Locate the cell with the specified text and output its [x, y] center coordinate. 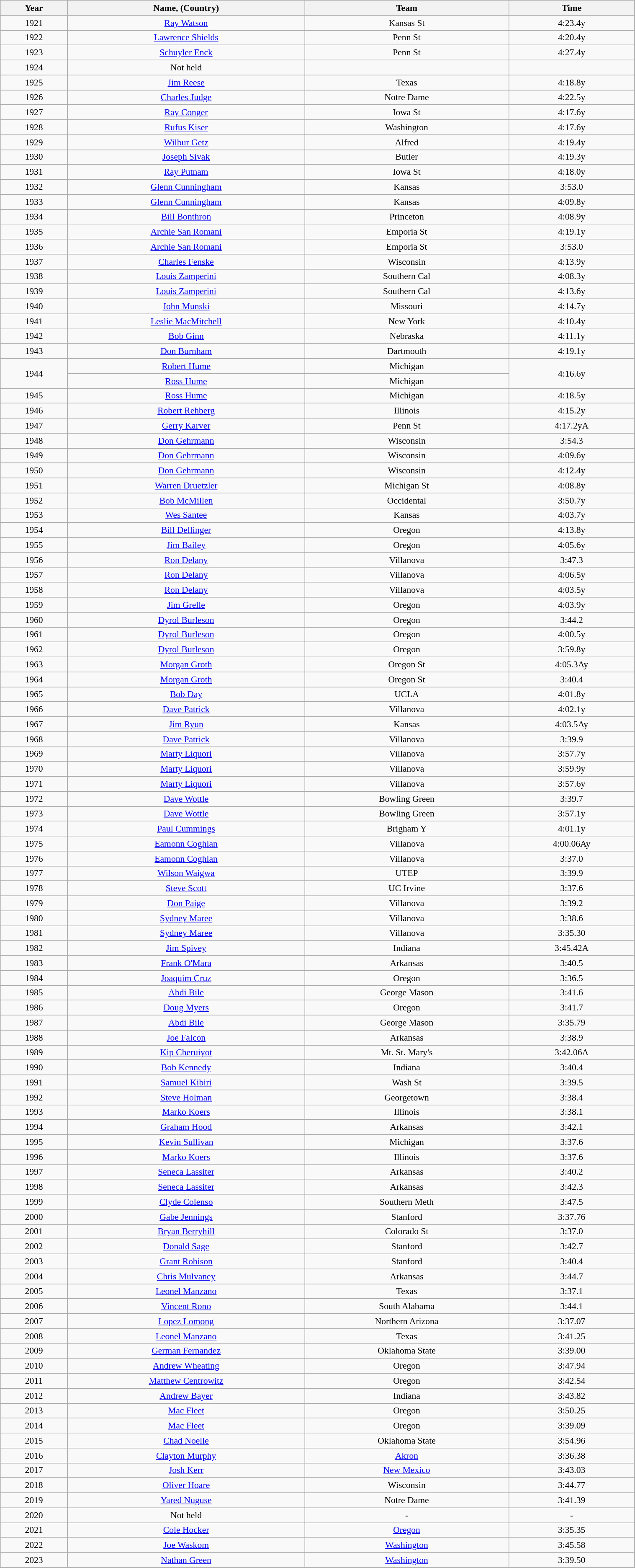
Ray Watson [186, 23]
1993 [34, 1112]
2020 [34, 1515]
Paul Cummings [186, 829]
Don Paige [186, 904]
Alfred [407, 142]
3:59.8y [572, 650]
4:18.5y [572, 396]
Bob Day [186, 695]
1979 [34, 904]
3:47.5 [572, 1202]
4:10.4y [572, 321]
3:42.1 [572, 1127]
South Alabama [407, 1307]
Rufus Kiser [186, 127]
3:39.7 [572, 799]
Time [572, 8]
1942 [34, 336]
Nebraska [407, 336]
Jim Grelle [186, 605]
Josh Kerr [186, 1470]
4:14.7y [572, 307]
Vincent Rono [186, 1307]
Kevin Sullivan [186, 1142]
1968 [34, 739]
4:09.8y [572, 202]
Kansas St [407, 23]
Michigan St [407, 486]
UTEP [407, 873]
2003 [34, 1262]
1964 [34, 679]
Joe Waskom [186, 1545]
1976 [34, 859]
1924 [34, 68]
Samuel Kibiri [186, 1082]
Clyde Colenso [186, 1202]
1970 [34, 769]
2023 [34, 1560]
3:42.06A [572, 1053]
Brigham Y [407, 829]
1988 [34, 1038]
4:05.6y [572, 545]
1929 [34, 142]
Lopez Lomong [186, 1321]
Graham Hood [186, 1127]
4:00.06Ay [572, 844]
1994 [34, 1127]
3:45.42A [572, 948]
Chad Noelle [186, 1441]
1957 [34, 575]
Mt. St. Mary's [407, 1053]
1972 [34, 799]
2000 [34, 1217]
Andrew Bayer [186, 1396]
Team [407, 8]
3:40.5 [572, 963]
4:08.9y [572, 217]
Clayton Murphy [186, 1456]
1952 [34, 501]
3:36.5 [572, 978]
2004 [34, 1276]
3:44.1 [572, 1307]
Chris Mulvaney [186, 1276]
3:38.9 [572, 1038]
3:54.3 [572, 441]
Princeton [407, 217]
Kip Cheruiyot [186, 1053]
1948 [34, 441]
Year [34, 8]
2022 [34, 1545]
Butler [407, 157]
Southern Meth [407, 1202]
4:02.1y [572, 710]
3:35.30 [572, 933]
2012 [34, 1396]
1962 [34, 650]
4:08.8y [572, 486]
3:57.6y [572, 784]
New Mexico [407, 1470]
1921 [34, 23]
Occidental [407, 501]
3:43.03 [572, 1470]
1995 [34, 1142]
New York [407, 321]
3:47.94 [572, 1366]
4:01.8y [572, 695]
3:45.58 [572, 1545]
1982 [34, 948]
Jim Reese [186, 83]
3:42.3 [572, 1187]
2016 [34, 1456]
1958 [34, 590]
4:13.6y [572, 292]
Jim Bailey [186, 545]
1925 [34, 83]
2013 [34, 1411]
Bill Bonthron [186, 217]
3:37.07 [572, 1321]
4:20.4y [572, 38]
Schuyler Enck [186, 53]
1971 [34, 784]
2018 [34, 1485]
3:44.77 [572, 1485]
2019 [34, 1501]
2014 [34, 1426]
Dartmouth [407, 351]
1937 [34, 262]
Missouri [407, 307]
4:19.4y [572, 142]
1961 [34, 635]
1991 [34, 1082]
Name, (Country) [186, 8]
1986 [34, 1008]
4:01.1y [572, 829]
1928 [34, 127]
Robert Hume [186, 366]
4:11.1y [572, 336]
2008 [34, 1336]
Andrew Wheating [186, 1366]
4:03.5y [572, 590]
2006 [34, 1307]
1963 [34, 665]
1923 [34, 53]
4:16.6y [572, 374]
1992 [34, 1098]
1953 [34, 515]
Bill Dellinger [186, 530]
1998 [34, 1187]
3:39.5 [572, 1082]
1926 [34, 98]
Cole Hocker [186, 1530]
1955 [34, 545]
1939 [34, 292]
3:44.7 [572, 1276]
Grant Robison [186, 1262]
Frank O'Mara [186, 963]
2001 [34, 1232]
Donald Sage [186, 1247]
Gabe Jennings [186, 1217]
German Fernandez [186, 1351]
4:19.3y [572, 157]
1949 [34, 456]
1946 [34, 411]
1984 [34, 978]
3:40.2 [572, 1172]
1990 [34, 1068]
2021 [34, 1530]
Nathan Green [186, 1560]
4:03.5Ay [572, 724]
2009 [34, 1351]
3:35.79 [572, 1023]
UC Irvine [407, 889]
4:00.5y [572, 635]
1987 [34, 1023]
3:39.00 [572, 1351]
3:39.2 [572, 904]
Charles Judge [186, 98]
3:37.76 [572, 1217]
4:22.5y [572, 98]
1944 [34, 374]
3:42.7 [572, 1247]
Joe Falcon [186, 1038]
1989 [34, 1053]
Oliver Hoare [186, 1485]
3:38.4 [572, 1098]
Georgetown [407, 1098]
Charles Fenske [186, 262]
Akron [407, 1456]
UCLA [407, 695]
1996 [34, 1157]
Don Burnham [186, 351]
4:09.6y [572, 456]
Lawrence Shields [186, 38]
1922 [34, 38]
3:41.25 [572, 1336]
3:50.7y [572, 501]
1927 [34, 113]
3:59.9y [572, 769]
1999 [34, 1202]
1935 [34, 232]
Ray Conger [186, 113]
1932 [34, 187]
2010 [34, 1366]
1985 [34, 993]
Ray Putnam [186, 172]
3:43.82 [572, 1396]
3:37.1 [572, 1292]
3:39.09 [572, 1426]
4:06.5y [572, 575]
Warren Druetzler [186, 486]
Northern Arizona [407, 1321]
3:38.6 [572, 918]
Wilson Waigwa [186, 873]
1981 [34, 933]
1930 [34, 157]
1931 [34, 172]
1966 [34, 710]
Wilbur Getz [186, 142]
1941 [34, 321]
1950 [34, 471]
1936 [34, 247]
Colorado St [407, 1232]
3:41.39 [572, 1501]
4:18.0y [572, 172]
2002 [34, 1247]
Joseph Sivak [186, 157]
1977 [34, 873]
Bob Ginn [186, 336]
Wes Santee [186, 515]
4:15.2y [572, 411]
4:12.4y [572, 471]
1940 [34, 307]
4:18.8y [572, 83]
3:57.7y [572, 754]
2005 [34, 1292]
Leslie MacMitchell [186, 321]
4:03.7y [572, 515]
3:54.96 [572, 1441]
Bob Kennedy [186, 1068]
1965 [34, 695]
Gerry Karver [186, 426]
2007 [34, 1321]
1934 [34, 217]
1967 [34, 724]
1960 [34, 620]
Steve Holman [186, 1098]
1997 [34, 1172]
4:23.4y [572, 23]
4:13.9y [572, 262]
1954 [34, 530]
3:41.7 [572, 1008]
2015 [34, 1441]
1959 [34, 605]
John Munski [186, 307]
3:44.2 [572, 620]
3:39.50 [572, 1560]
1978 [34, 889]
Wash St [407, 1082]
1983 [34, 963]
2017 [34, 1470]
1943 [34, 351]
3:35.35 [572, 1530]
Bryan Berryhill [186, 1232]
Yared Nuguse [186, 1501]
1945 [34, 396]
Matthew Centrowitz [186, 1381]
1938 [34, 276]
3:50.25 [572, 1411]
1974 [34, 829]
4:27.4y [572, 53]
4:13.8y [572, 530]
1947 [34, 426]
3:36.38 [572, 1456]
4:17.2yA [572, 426]
3:57.1y [572, 814]
Doug Myers [186, 1008]
1969 [34, 754]
1980 [34, 918]
Joaquim Cruz [186, 978]
4:03.9y [572, 605]
3:41.6 [572, 993]
1975 [34, 844]
1973 [34, 814]
1956 [34, 560]
1951 [34, 486]
3:42.54 [572, 1381]
Bob McMillen [186, 501]
Jim Ryun [186, 724]
1933 [34, 202]
4:08.3y [572, 276]
4:05.3Ay [572, 665]
Steve Scott [186, 889]
3:38.1 [572, 1112]
Robert Rehberg [186, 411]
3:47.3 [572, 560]
2011 [34, 1381]
Jim Spivey [186, 948]
